Scan for the cell matching the given text and deliver its (X, Y) coordinate at center. 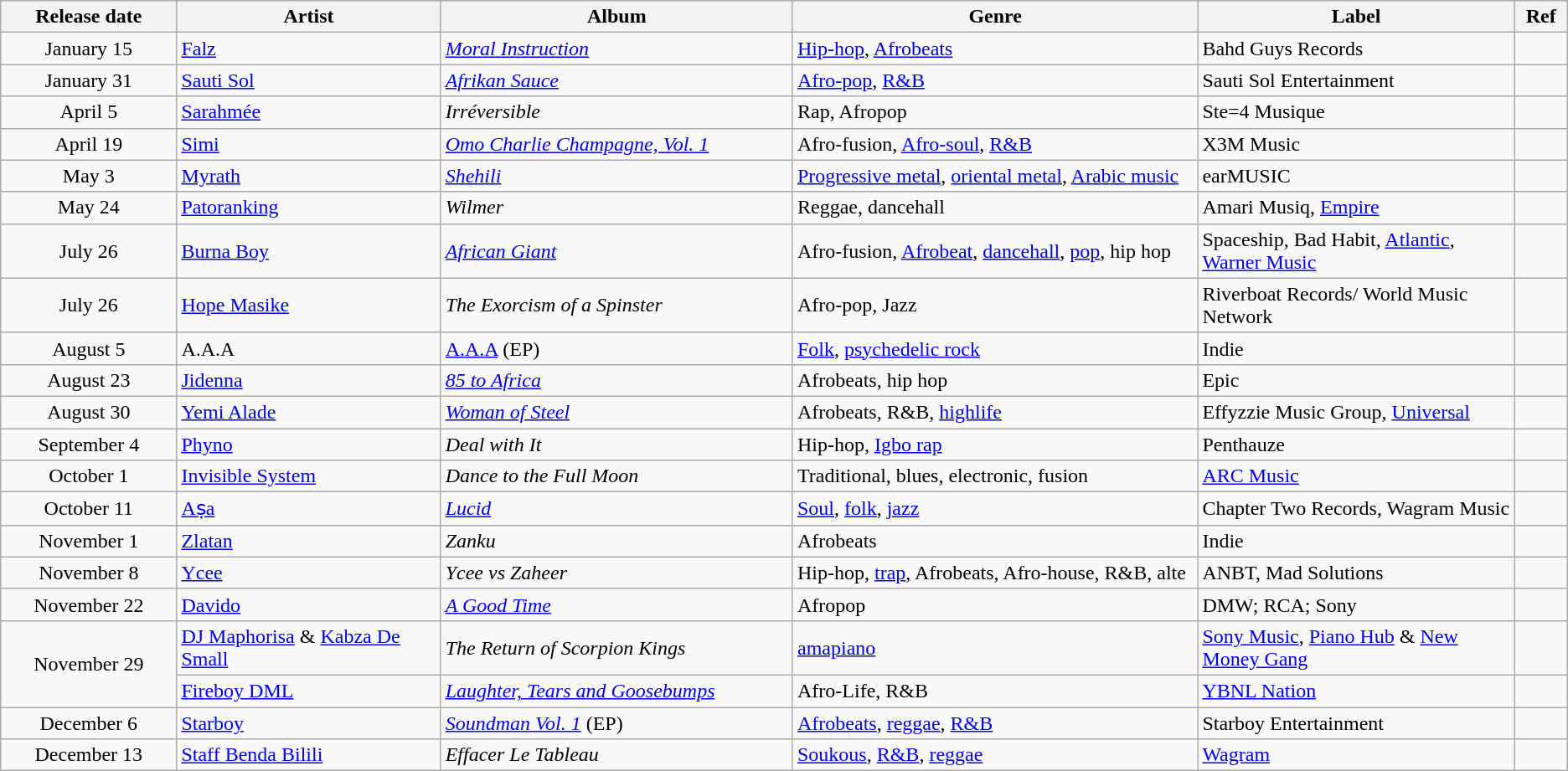
ANBT, Mad Solutions (1356, 573)
Hip-hop, Afrobeats (995, 49)
The Return of Scorpion Kings (616, 648)
Soukous, R&B, reggae (995, 755)
August 23 (89, 380)
Lucid (616, 509)
Album (616, 17)
Ycee vs Zaheer (616, 573)
Deal with It (616, 445)
November 8 (89, 573)
A.A.A (EP) (616, 348)
Moral Instruction (616, 49)
Artist (308, 17)
January 15 (89, 49)
Folk, psychedelic rock (995, 348)
Wilmer (616, 208)
Patoranking (308, 208)
Soul, folk, jazz (995, 509)
Starboy Entertainment (1356, 722)
DJ Maphorisa & Kabza De Small (308, 648)
Effacer Le Tableau (616, 755)
Falz (308, 49)
Bahd Guys Records (1356, 49)
Afro-fusion, Afrobeat, dancehall, pop, hip hop (995, 251)
August 5 (89, 348)
December 6 (89, 722)
Afrobeats, hip hop (995, 380)
Burna Boy (308, 251)
Sauti Sol Entertainment (1356, 80)
earMUSIC (1356, 176)
Wagram (1356, 755)
Woman of Steel (616, 412)
Zanku (616, 541)
October 1 (89, 476)
Staff Benda Bilili (308, 755)
Fireboy DML (308, 691)
April 19 (89, 144)
December 13 (89, 755)
Shehili (616, 176)
Simi (308, 144)
ARC Music (1356, 476)
Laughter, Tears and Goosebumps (616, 691)
Traditional, blues, electronic, fusion (995, 476)
November 29 (89, 663)
YBNL Nation (1356, 691)
A Good Time (616, 604)
Zlatan (308, 541)
Omo Charlie Champagne, Vol. 1 (616, 144)
amapiano (995, 648)
April 5 (89, 112)
Afrikan Sauce (616, 80)
Ref (1541, 17)
Amari Musiq, Empire (1356, 208)
May 3 (89, 176)
Hope Masike (308, 305)
Afro-pop, Jazz (995, 305)
Riverboat Records/ World Music Network (1356, 305)
Afro-Life, R&B (995, 691)
Spaceship, Bad Habit, Atlantic, Warner Music (1356, 251)
Soundman Vol. 1 (EP) (616, 722)
Phyno (308, 445)
Aṣa (308, 509)
Chapter Two Records, Wagram Music (1356, 509)
85 to Africa (616, 380)
Afro-fusion, Afro-soul, R&B (995, 144)
Afrobeats, R&B, highlife (995, 412)
Starboy (308, 722)
Effyzzie Music Group, Universal (1356, 412)
Reggae, dancehall (995, 208)
Progressive metal, oriental metal, Arabic music (995, 176)
Afropop (995, 604)
The Exorcism of a Spinster (616, 305)
May 24 (89, 208)
Release date (89, 17)
Afro-pop, R&B (995, 80)
November 1 (89, 541)
Invisible System (308, 476)
Sony Music, Piano Hub & New Money Gang (1356, 648)
Ste=4 Musique (1356, 112)
Label (1356, 17)
Sarahmée (308, 112)
Dance to the Full Moon (616, 476)
DMW; RCA; Sony (1356, 604)
Epic (1356, 380)
Penthauze (1356, 445)
Myrath (308, 176)
Ycee (308, 573)
Hip-hop, trap, Afrobeats, Afro-house, R&B, alte (995, 573)
August 30 (89, 412)
Hip-hop, Igbo rap (995, 445)
January 31 (89, 80)
African Giant (616, 251)
November 22 (89, 604)
Jidenna (308, 380)
October 11 (89, 509)
Afrobeats (995, 541)
Davido (308, 604)
A.A.A (308, 348)
X3M Music (1356, 144)
Sauti Sol (308, 80)
Irréversible (616, 112)
Afrobeats, reggae, R&B (995, 722)
Genre (995, 17)
Rap, Afropop (995, 112)
September 4 (89, 445)
Yemi Alade (308, 412)
